From the cell containing the given text, extract its center point as (X, Y) coordinate. 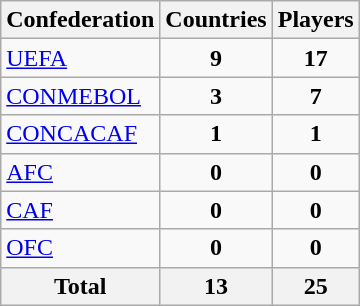
Players (316, 20)
AFC (80, 172)
Confederation (80, 20)
9 (216, 58)
17 (316, 58)
3 (216, 96)
Total (80, 286)
Countries (216, 20)
7 (316, 96)
25 (316, 286)
CAF (80, 210)
CONCACAF (80, 134)
13 (216, 286)
OFC (80, 248)
UEFA (80, 58)
CONMEBOL (80, 96)
